Pinpoint the cell where the given text exists, returning its [x, y] midpoint coordinate. 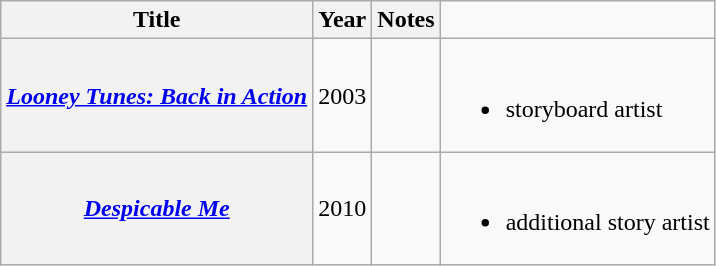
Notes [406, 20]
additional story artist [578, 208]
Title [157, 20]
Despicable Me [157, 208]
2003 [342, 96]
2010 [342, 208]
storyboard artist [578, 96]
Looney Tunes: Back in Action [157, 96]
Year [342, 20]
